Extract the (X, Y) coordinate from the center of the cell holding the provided text.  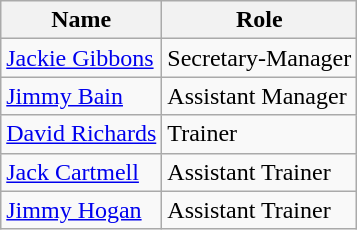
Jack Cartmell (82, 172)
David Richards (82, 134)
Trainer (260, 134)
Jackie Gibbons (82, 58)
Secretary-Manager (260, 58)
Assistant Manager (260, 96)
Name (82, 20)
Jimmy Bain (82, 96)
Jimmy Hogan (82, 210)
Role (260, 20)
